Identify which cell holds the provided text, then report its (x, y) central coordinate. 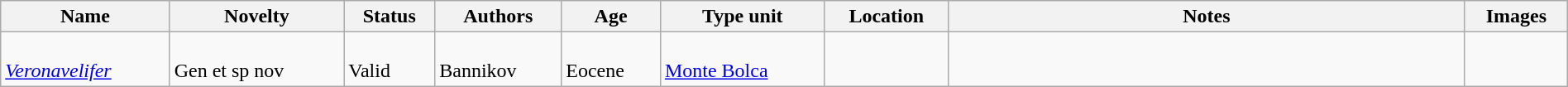
Novelty (256, 17)
Eocene (611, 60)
Name (85, 17)
Valid (390, 60)
Type unit (743, 17)
Age (611, 17)
Monte Bolca (743, 60)
Authors (498, 17)
Images (1516, 17)
Status (390, 17)
Notes (1206, 17)
Location (887, 17)
Bannikov (498, 60)
Gen et sp nov (256, 60)
Veronavelifer (85, 60)
